Extract the (X, Y) coordinate from the center of the cell holding the provided text.  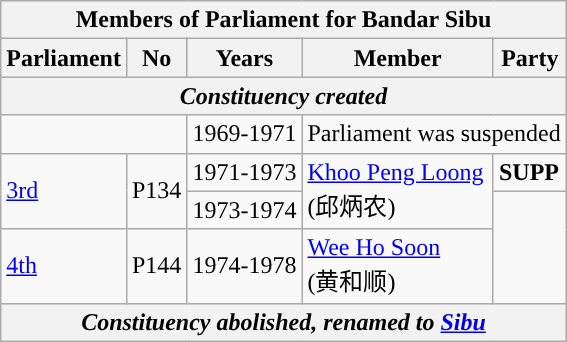
Parliament (64, 58)
1973-1974 (244, 210)
3rd (64, 191)
SUPP (530, 172)
Wee Ho Soon (黄和顺) (398, 266)
P144 (156, 266)
1969-1971 (244, 134)
1974-1978 (244, 266)
Years (244, 58)
P134 (156, 191)
Party (530, 58)
1971-1973 (244, 172)
Constituency abolished, renamed to Sibu (284, 322)
Members of Parliament for Bandar Sibu (284, 20)
4th (64, 266)
Constituency created (284, 96)
No (156, 58)
Khoo Peng Loong (邱炳农) (398, 191)
Parliament was suspended (434, 134)
Member (398, 58)
